Output the [x, y] coordinate of the center of the cell containing the given text.  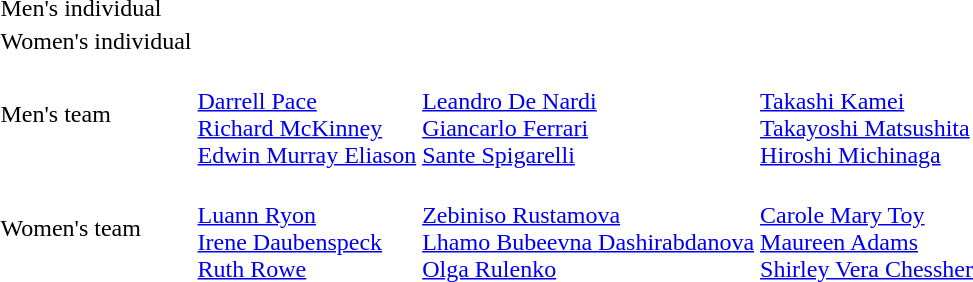
Leandro De Nardi Giancarlo Ferrari Sante Spigarelli [588, 114]
Darrell Pace Richard McKinney Edwin Murray Eliason [307, 114]
